Determine the [X, Y] coordinate at the center of the cell enclosing the given text.  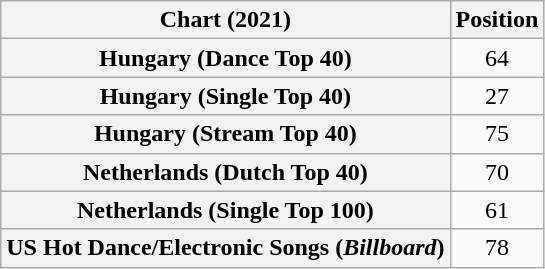
61 [497, 210]
75 [497, 134]
Hungary (Stream Top 40) [226, 134]
Hungary (Single Top 40) [226, 96]
US Hot Dance/Electronic Songs (Billboard) [226, 248]
70 [497, 172]
78 [497, 248]
Position [497, 20]
Hungary (Dance Top 40) [226, 58]
Netherlands (Dutch Top 40) [226, 172]
Chart (2021) [226, 20]
Netherlands (Single Top 100) [226, 210]
27 [497, 96]
64 [497, 58]
